Locate the cell with the specified text and output its [x, y] center coordinate. 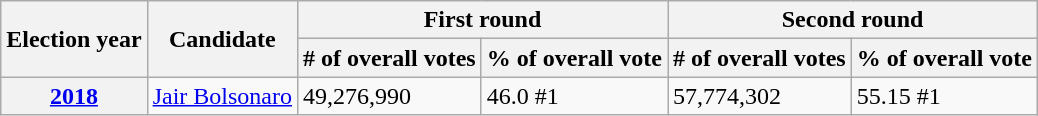
Candidate [222, 39]
57,774,302 [760, 96]
Jair Bolsonaro [222, 96]
Second round [853, 20]
2018 [74, 96]
49,276,990 [389, 96]
First round [482, 20]
46.0 #1 [574, 96]
55.15 #1 [944, 96]
Election year [74, 39]
